Identify which cell holds the provided text, then report its [X, Y] central coordinate. 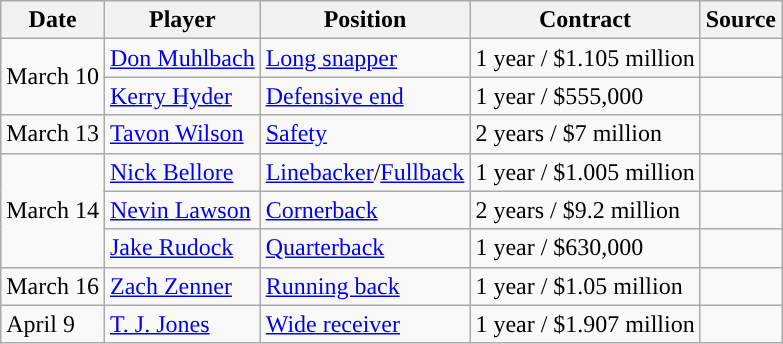
1 year / $630,000 [585, 248]
Contract [585, 20]
March 13 [53, 134]
Don Muhlbach [182, 58]
Running back [365, 286]
Tavon Wilson [182, 134]
Linebacker/Fullback [365, 172]
2 years / $7 million [585, 134]
Kerry Hyder [182, 96]
Date [53, 20]
April 9 [53, 324]
March 14 [53, 210]
Player [182, 20]
1 year / $1.907 million [585, 324]
1 year / $1.05 million [585, 286]
March 10 [53, 77]
Defensive end [365, 96]
Safety [365, 134]
Position [365, 20]
1 year / $1.005 million [585, 172]
Wide receiver [365, 324]
March 16 [53, 286]
2 years / $9.2 million [585, 210]
1 year / $1.105 million [585, 58]
Cornerback [365, 210]
Jake Rudock [182, 248]
Long snapper [365, 58]
1 year / $555,000 [585, 96]
Quarterback [365, 248]
Nevin Lawson [182, 210]
T. J. Jones [182, 324]
Nick Bellore [182, 172]
Zach Zenner [182, 286]
Source [740, 20]
